For the text-containing cell, return its midpoint in [X, Y] coordinate format. 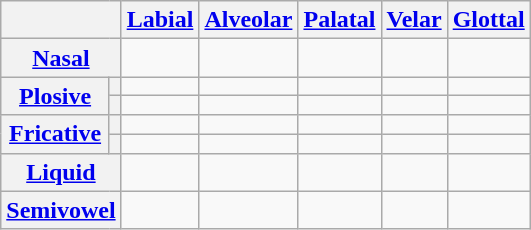
Glottal [488, 20]
Alveolar [248, 20]
Labial [160, 20]
Semivowel [61, 210]
Nasal [61, 58]
Liquid [61, 172]
Fricative [56, 134]
Plosive [56, 96]
Palatal [340, 20]
Velar [414, 20]
